From the cell containing the given text, extract its center point as (x, y) coordinate. 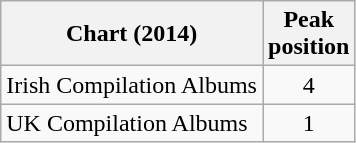
Chart (2014) (132, 34)
4 (308, 85)
1 (308, 123)
UK Compilation Albums (132, 123)
Irish Compilation Albums (132, 85)
Peakposition (308, 34)
